Pinpoint the cell where the given text exists, returning its (x, y) midpoint coordinate. 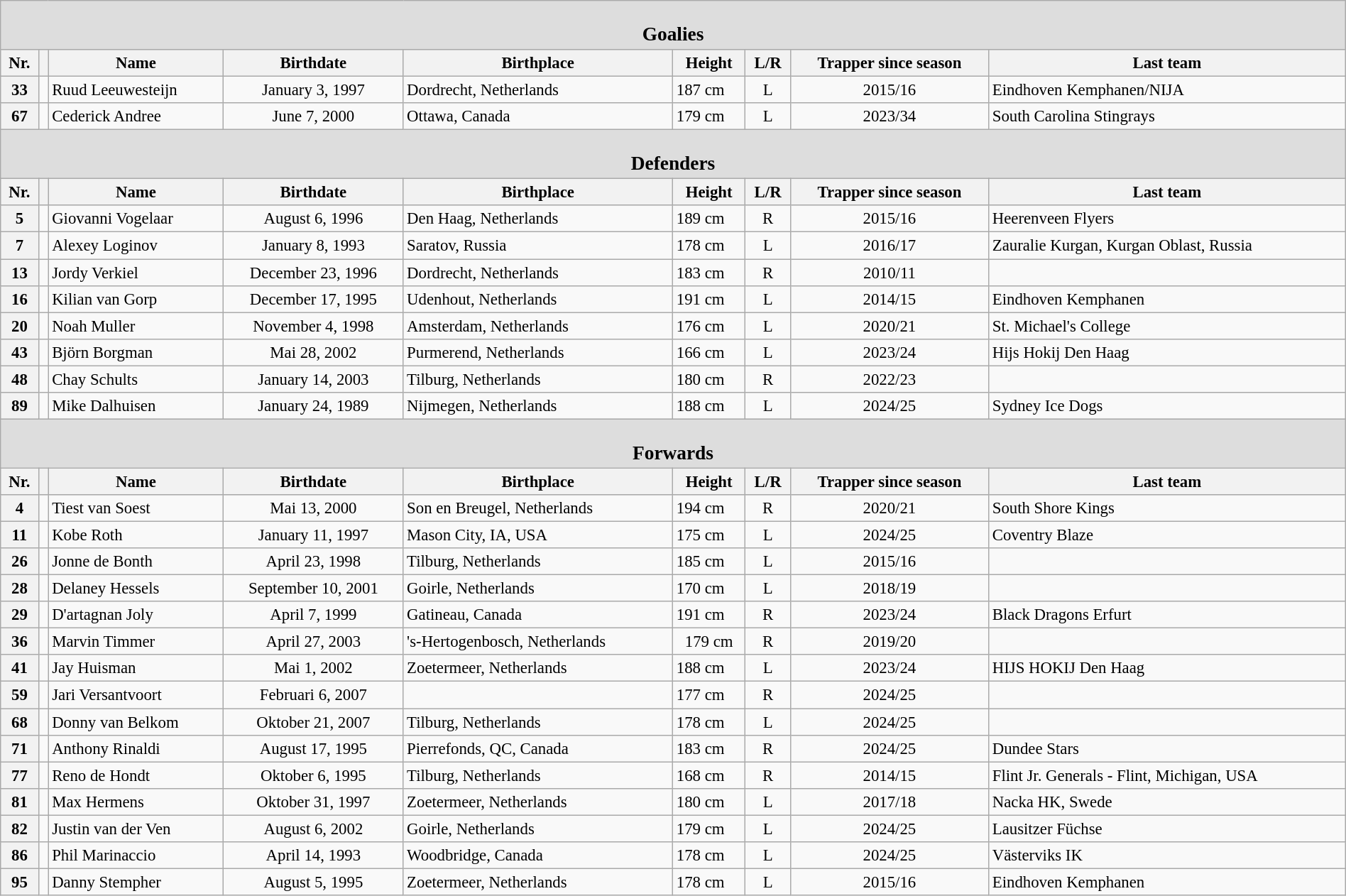
Nijmegen, Netherlands (538, 406)
2018/19 (889, 589)
South Shore Kings (1167, 508)
Max Hermens (136, 802)
August 6, 2002 (314, 829)
Mai 1, 2002 (314, 668)
Februari 6, 2007 (314, 695)
71 (20, 748)
Tiest van Soest (136, 508)
Ottawa, Canada (538, 116)
43 (20, 352)
48 (20, 379)
82 (20, 829)
Pierrefonds, QC, Canada (538, 748)
Sydney Ice Dogs (1167, 406)
Jari Versantvoort (136, 695)
86 (20, 856)
194 cm (709, 508)
January 14, 2003 (314, 379)
November 4, 1998 (314, 326)
13 (20, 273)
Alexey Loginov (136, 246)
Mike Dalhuisen (136, 406)
2022/23 (889, 379)
Coventry Blaze (1167, 535)
2017/18 (889, 802)
16 (20, 299)
Forwards (673, 443)
January 8, 1993 (314, 246)
Son en Breugel, Netherlands (538, 508)
Nacka HK, Swede (1167, 802)
187 cm (709, 90)
January 24, 1989 (314, 406)
Ruud Leeuwesteijn (136, 90)
Kobe Roth (136, 535)
Purmerend, Netherlands (538, 352)
Black Dragons Erfurt (1167, 615)
166 cm (709, 352)
April 23, 1998 (314, 562)
2019/20 (889, 642)
's-Hertogenbosch, Netherlands (538, 642)
Amsterdam, Netherlands (538, 326)
Danny Stempher (136, 882)
Mai 13, 2000 (314, 508)
Reno de Hondt (136, 775)
4 (20, 508)
189 cm (709, 219)
2016/17 (889, 246)
Donny van Belkom (136, 722)
Kilian van Gorp (136, 299)
67 (20, 116)
Chay Schults (136, 379)
Noah Muller (136, 326)
Oktober 21, 2007 (314, 722)
St. Michael's College (1167, 326)
Västerviks IK (1167, 856)
26 (20, 562)
January 3, 1997 (314, 90)
Delaney Hessels (136, 589)
170 cm (709, 589)
41 (20, 668)
Anthony Rinaldi (136, 748)
185 cm (709, 562)
Eindhoven Kemphanen/NIJA (1167, 90)
Mason City, IA, USA (538, 535)
81 (20, 802)
Oktober 6, 1995 (314, 775)
Jay Huisman (136, 668)
176 cm (709, 326)
December 17, 1995 (314, 299)
20 (20, 326)
D'artagnan Joly (136, 615)
Goalies (673, 26)
Björn Borgman (136, 352)
Justin van der Ven (136, 829)
Gatineau, Canada (538, 615)
Saratov, Russia (538, 246)
Phil Marinaccio (136, 856)
59 (20, 695)
33 (20, 90)
95 (20, 882)
29 (20, 615)
36 (20, 642)
168 cm (709, 775)
HIJS HOKIJ Den Haag (1167, 668)
Giovanni Vogelaar (136, 219)
Woodbridge, Canada (538, 856)
Heerenveen Flyers (1167, 219)
August 6, 1996 (314, 219)
August 5, 1995 (314, 882)
68 (20, 722)
Cederick Andree (136, 116)
January 11, 1997 (314, 535)
177 cm (709, 695)
Jordy Verkiel (136, 273)
April 27, 2003 (314, 642)
5 (20, 219)
28 (20, 589)
Flint Jr. Generals - Flint, Michigan, USA (1167, 775)
11 (20, 535)
Mai 28, 2002 (314, 352)
Oktober 31, 1997 (314, 802)
Lausitzer Füchse (1167, 829)
2023/34 (889, 116)
Jonne de Bonth (136, 562)
89 (20, 406)
Defenders (673, 155)
June 7, 2000 (314, 116)
Zauralie Kurgan, Kurgan Oblast, Russia (1167, 246)
South Carolina Stingrays (1167, 116)
Den Haag, Netherlands (538, 219)
175 cm (709, 535)
December 23, 1996 (314, 273)
Marvin Timmer (136, 642)
2010/11 (889, 273)
April 7, 1999 (314, 615)
Udenhout, Netherlands (538, 299)
April 14, 1993 (314, 856)
Hijs Hokij Den Haag (1167, 352)
August 17, 1995 (314, 748)
77 (20, 775)
Dundee Stars (1167, 748)
7 (20, 246)
September 10, 2001 (314, 589)
